Identify which cell holds the provided text, then report its (x, y) central coordinate. 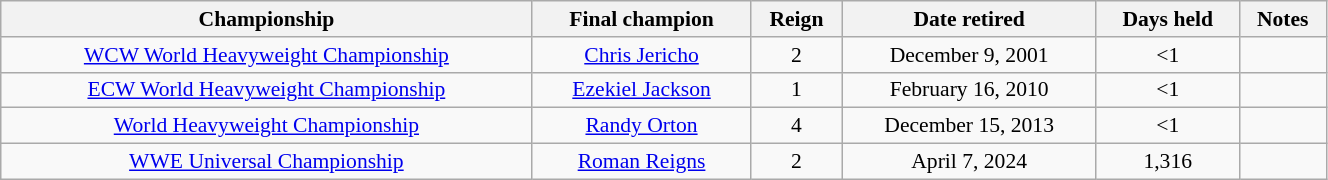
4 (796, 126)
December 15, 2013 (970, 126)
Roman Reigns (642, 162)
Chris Jericho (642, 55)
Reign (796, 19)
Ezekiel Jackson (642, 90)
April 7, 2024 (970, 162)
ECW World Heavyweight Championship (266, 90)
Final champion (642, 19)
WCW World Heavyweight Championship (266, 55)
Date retired (970, 19)
1,316 (1168, 162)
Championship (266, 19)
WWE Universal Championship (266, 162)
February 16, 2010 (970, 90)
Days held (1168, 19)
Randy Orton (642, 126)
Notes (1282, 19)
World Heavyweight Championship (266, 126)
December 9, 2001 (970, 55)
1 (796, 90)
